Scan for the cell matching the given text and deliver its (X, Y) coordinate at center. 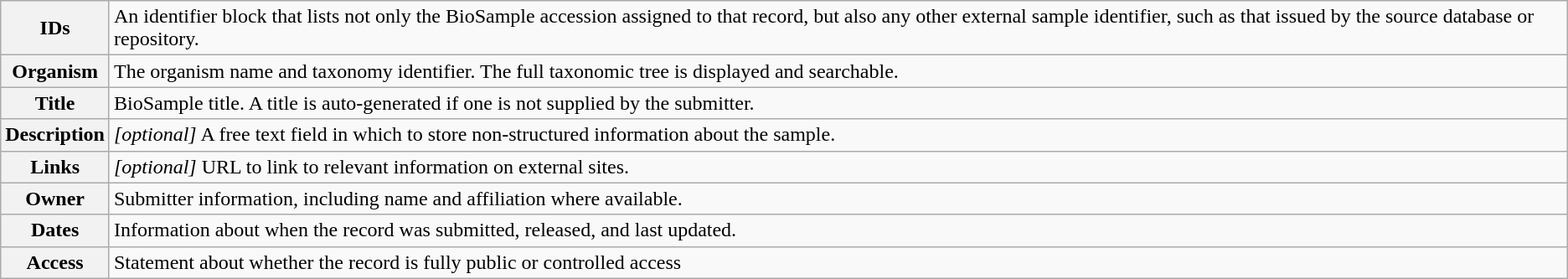
Dates (55, 230)
Statement about whether the record is fully public or controlled access (838, 262)
Title (55, 103)
[optional] A free text field in which to store non-structured information about the sample. (838, 135)
IDs (55, 28)
BioSample title. A title is auto-generated if one is not supplied by the submitter. (838, 103)
Owner (55, 199)
Submitter information, including name and affiliation where available. (838, 199)
Links (55, 167)
Access (55, 262)
[optional] URL to link to relevant information on external sites. (838, 167)
Description (55, 135)
Organism (55, 71)
The organism name and taxonomy identifier. The full taxonomic tree is displayed and searchable. (838, 71)
Information about when the record was submitted, released, and last updated. (838, 230)
